Locate the cell with the specified text and output its [X, Y] center coordinate. 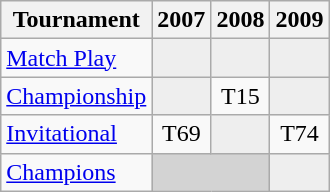
T74 [300, 134]
2007 [182, 20]
Invitational [76, 134]
2008 [240, 20]
T15 [240, 96]
Match Play [76, 58]
Tournament [76, 20]
Championship [76, 96]
2009 [300, 20]
Champions [76, 172]
T69 [182, 134]
